Extract the [X, Y] coordinate from the center of the cell holding the provided text.  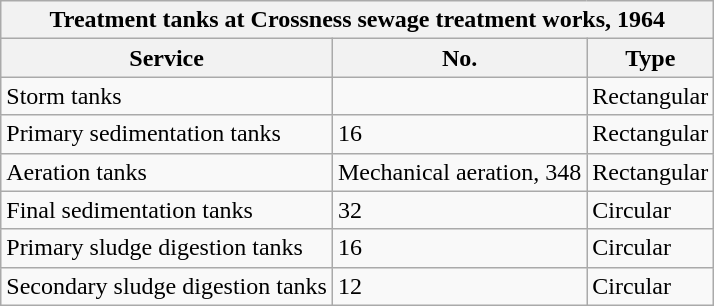
Type [650, 58]
Storm tanks [167, 96]
Aeration tanks [167, 172]
Final sedimentation tanks [167, 210]
Service [167, 58]
32 [459, 210]
Mechanical aeration, 348 [459, 172]
12 [459, 286]
No. [459, 58]
Primary sludge digestion tanks [167, 248]
Secondary sludge digestion tanks [167, 286]
Treatment tanks at Crossness sewage treatment works, 1964 [358, 20]
Primary sedimentation tanks [167, 134]
